Extract the (x, y) coordinate from the center of the cell holding the provided text.  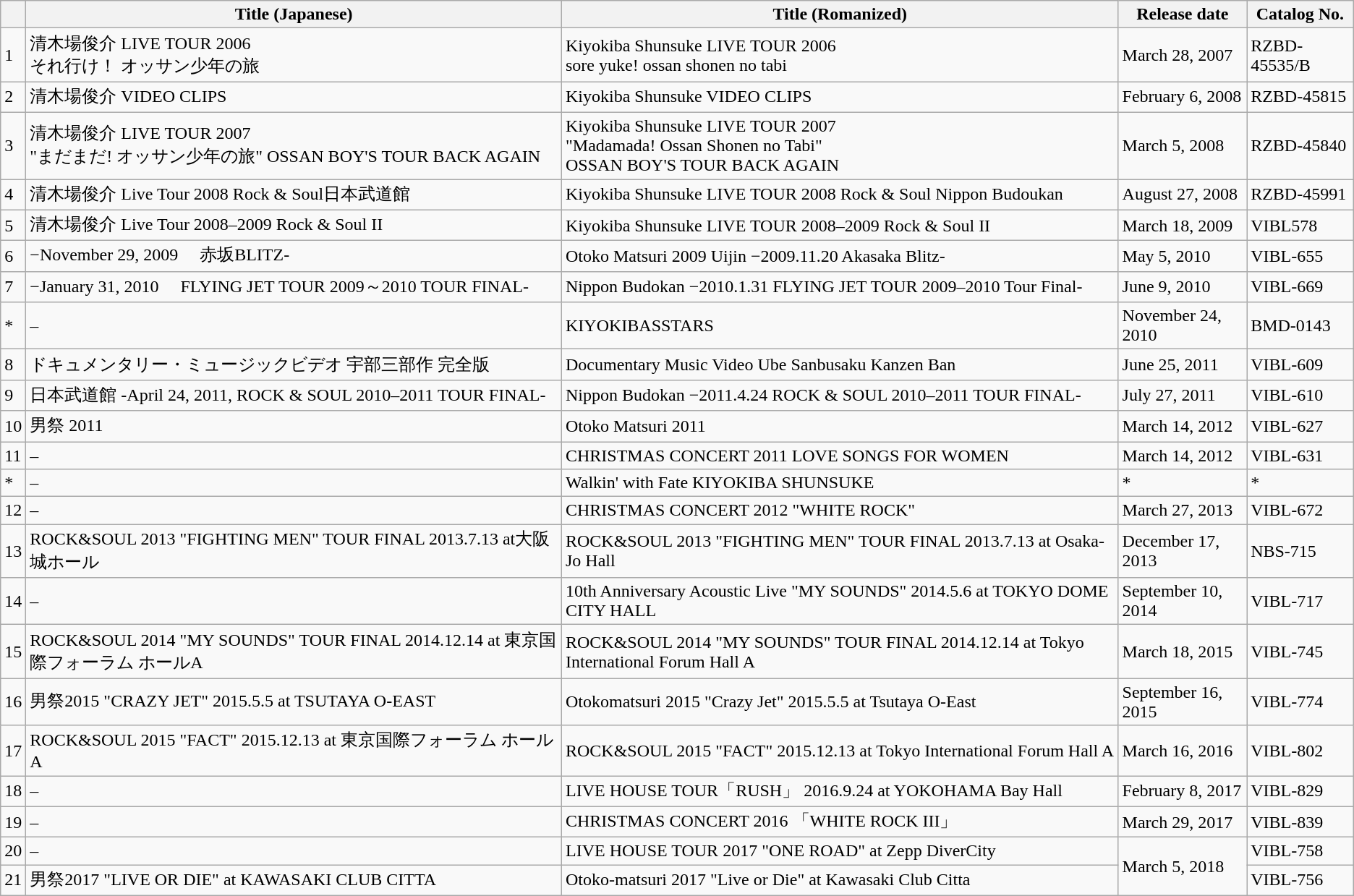
VIBL-672 (1300, 511)
19 (13, 822)
日本武道館 -April 24, 2011, ROCK & SOUL 2010–2011 TOUR FINAL- (294, 395)
LIVE HOUSE TOUR「RUSH」 2016.9.24 at YOKOHAMA Bay Hall (840, 791)
November 24, 2010 (1183, 325)
3 (13, 145)
Title (Romanized) (840, 14)
9 (13, 395)
March 28, 2007 (1183, 55)
Otoko Matsuri 2011 (840, 427)
13 (13, 551)
Walkin' with Fate KIYOKIBA SHUNSUKE (840, 483)
15 (13, 652)
VIBL-610 (1300, 395)
12 (13, 511)
5 (13, 226)
男祭2017 "LIVE OR DIE" at KAWASAKI CLUB CITTA (294, 881)
清木場俊介 Live Tour 2008 Rock & Soul日本武道館 (294, 195)
6 (13, 256)
21 (13, 881)
清木場俊介 LIVE TOUR 2007 "まだまだ! オッサン少年の旅" OSSAN BOY'S TOUR BACK AGAIN (294, 145)
清木場俊介 VIDEO CLIPS (294, 97)
VIBL578 (1300, 226)
June 9, 2010 (1183, 286)
VIBL-655 (1300, 256)
8 (13, 364)
清木場俊介 Live Tour 2008–2009 Rock & Soul II (294, 226)
ドキュメンタリー・ミュージックビデオ 宇部三部作 完全版 (294, 364)
February 8, 2017 (1183, 791)
10 (13, 427)
VIBL-756 (1300, 881)
RZBD-45991 (1300, 195)
男祭 2011 (294, 427)
LIVE HOUSE TOUR 2017 "ONE ROAD" at Zepp DiverCity (840, 851)
CHRISTMAS CONCERT 2016 「WHITE ROCK III」 (840, 822)
ROCK&SOUL 2013 "FIGHTING MEN" TOUR FINAL 2013.7.13 at大阪城ホール (294, 551)
Otoko-matsuri 2017 "Live or Die" at Kawasaki Club Citta (840, 881)
VIBL-829 (1300, 791)
VIBL-627 (1300, 427)
Catalog No. (1300, 14)
清木場俊介 LIVE TOUR 2006 それ行け！ オッサン少年の旅 (294, 55)
16 (13, 701)
Kiyokiba Shunsuke VIDEO CLIPS (840, 97)
July 27, 2011 (1183, 395)
March 5, 2018 (1183, 866)
KIYOKIBASSTARS (840, 325)
1 (13, 55)
ROCK&SOUL 2015 "FACT" 2015.12.13 at 東京国際フォーラム ホールA (294, 751)
VIBL-774 (1300, 701)
CHRISTMAS CONCERT 2012 "WHITE ROCK" (840, 511)
ROCK&SOUL 2014 "MY SOUNDS" TOUR FINAL 2014.12.14 at Tokyo International Forum Hall A (840, 652)
June 25, 2011 (1183, 364)
September 10, 2014 (1183, 602)
March 29, 2017 (1183, 822)
VIBL-745 (1300, 652)
Kiyokiba Shunsuke LIVE TOUR 2008 Rock & Soul Nippon Budoukan (840, 195)
RZBD-45840 (1300, 145)
Nippon Budokan −2010.1.31 FLYING JET TOUR 2009–2010 Tour Final- (840, 286)
March 27, 2013 (1183, 511)
−November 29, 2009 赤坂BLITZ- (294, 256)
March 16, 2016 (1183, 751)
男祭2015 "CRAZY JET" 2015.5.5 at TSUTAYA O-EAST (294, 701)
BMD-0143 (1300, 325)
Nippon Budokan −2011.4.24 ROCK & SOUL 2010–2011 TOUR FINAL- (840, 395)
4 (13, 195)
August 27, 2008 (1183, 195)
20 (13, 851)
Title (Japanese) (294, 14)
14 (13, 602)
Documentary Music Video Ube Sanbusaku Kanzen Ban (840, 364)
VIBL-758 (1300, 851)
17 (13, 751)
−January 31, 2010 FLYING JET TOUR 2009～2010 TOUR FINAL- (294, 286)
Kiyokiba Shunsuke LIVE TOUR 2008–2009 Rock & Soul II (840, 226)
Kiyokiba Shunsuke LIVE TOUR 2006sore yuke! ossan shonen no tabi (840, 55)
Otokomatsuri 2015 "Crazy Jet" 2015.5.5 at Tsutaya O-East (840, 701)
2 (13, 97)
December 17, 2013 (1183, 551)
10th Anniversary Acoustic Live "MY SOUNDS" 2014.5.6 at TOKYO DOME CITY HALL (840, 602)
11 (13, 455)
18 (13, 791)
CHRISTMAS CONCERT 2011 LOVE SONGS FOR WOMEN (840, 455)
March 18, 2009 (1183, 226)
RZBD-45535/B (1300, 55)
September 16, 2015 (1183, 701)
VIBL-717 (1300, 602)
Otoko Matsuri 2009 Uijin −2009.11.20 Akasaka Blitz- (840, 256)
March 18, 2015 (1183, 652)
VIBL-839 (1300, 822)
May 5, 2010 (1183, 256)
RZBD-45815 (1300, 97)
ROCK&SOUL 2013 "FIGHTING MEN" TOUR FINAL 2013.7.13 at Osaka-Jo Hall (840, 551)
VIBL-802 (1300, 751)
VIBL-631 (1300, 455)
ROCK&SOUL 2015 "FACT" 2015.12.13 at Tokyo International Forum Hall A (840, 751)
ROCK&SOUL 2014 "MY SOUNDS" TOUR FINAL 2014.12.14 at 東京国際フォーラム ホールA (294, 652)
NBS-715 (1300, 551)
March 5, 2008 (1183, 145)
Kiyokiba Shunsuke LIVE TOUR 2007"Madamada! Ossan Shonen no Tabi"OSSAN BOY'S TOUR BACK AGAIN (840, 145)
VIBL-669 (1300, 286)
February 6, 2008 (1183, 97)
Release date (1183, 14)
VIBL-609 (1300, 364)
7 (13, 286)
